Provide the (x, y) coordinate of the cell's center where the given text is located.  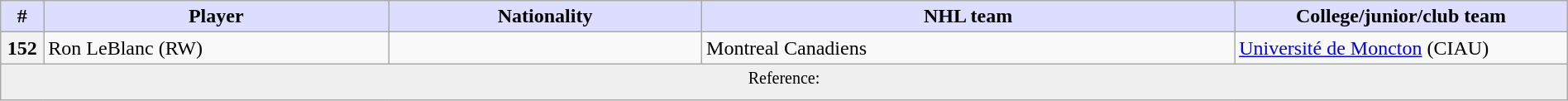
Ron LeBlanc (RW) (217, 48)
Université de Moncton (CIAU) (1401, 48)
NHL team (968, 17)
College/junior/club team (1401, 17)
Reference: (784, 83)
Nationality (546, 17)
Montreal Canadiens (968, 48)
Player (217, 17)
152 (22, 48)
# (22, 17)
